Return [X, Y] of the center of cell containing provided text 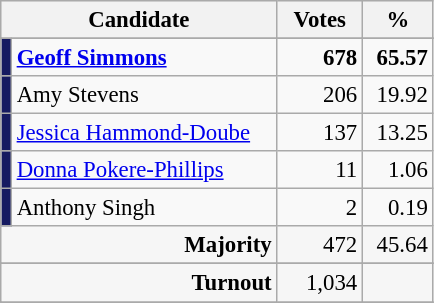
Jessica Hammond-Doube [144, 133]
1,034 [320, 283]
678 [320, 58]
19.92 [398, 95]
0.19 [398, 208]
Amy Stevens [144, 95]
% [398, 20]
Geoff Simmons [144, 58]
206 [320, 95]
1.06 [398, 170]
2 [320, 208]
Votes [320, 20]
Anthony Singh [144, 208]
Majority [139, 245]
472 [320, 245]
Turnout [139, 283]
Donna Pokere-Phillips [144, 170]
Candidate [139, 20]
65.57 [398, 58]
11 [320, 170]
137 [320, 133]
13.25 [398, 133]
45.64 [398, 245]
